Return the (x, y) coordinate for the center point of the cell that contains the specified text.  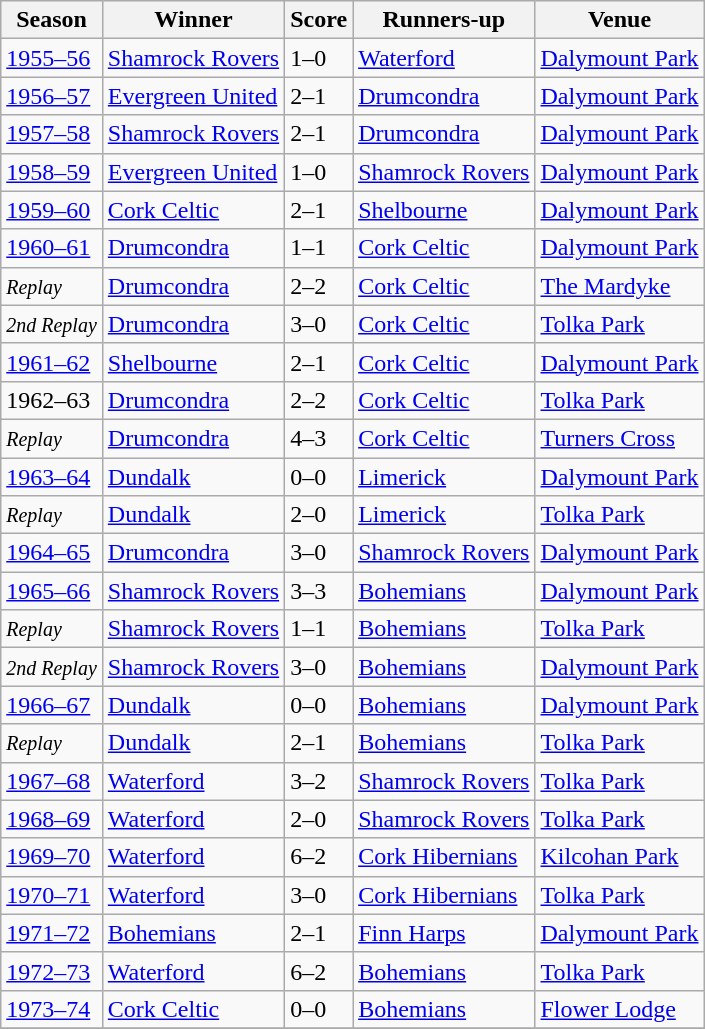
1957–58 (52, 134)
1963–64 (52, 477)
1973–74 (52, 1009)
1958–59 (52, 172)
3–2 (319, 781)
Runners-up (444, 20)
1969–70 (52, 857)
1965–66 (52, 591)
1955–56 (52, 58)
Finn Harps (444, 933)
Flower Lodge (620, 1009)
The Mardyke (620, 286)
1971–72 (52, 933)
3–3 (319, 591)
1968–69 (52, 819)
4–3 (319, 438)
1970–71 (52, 895)
1967–68 (52, 781)
1962–63 (52, 400)
1972–73 (52, 971)
1956–57 (52, 96)
1961–62 (52, 362)
Winner (193, 20)
Score (319, 20)
Venue (620, 20)
Turners Cross (620, 438)
1966–67 (52, 705)
Season (52, 20)
1959–60 (52, 210)
Kilcohan Park (620, 857)
1964–65 (52, 553)
1960–61 (52, 248)
